Scan for the cell matching the given text and deliver its (X, Y) coordinate at center. 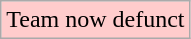
Team now defunct (96, 20)
